Provide the [X, Y] coordinate of the cell's center where the given text is located.  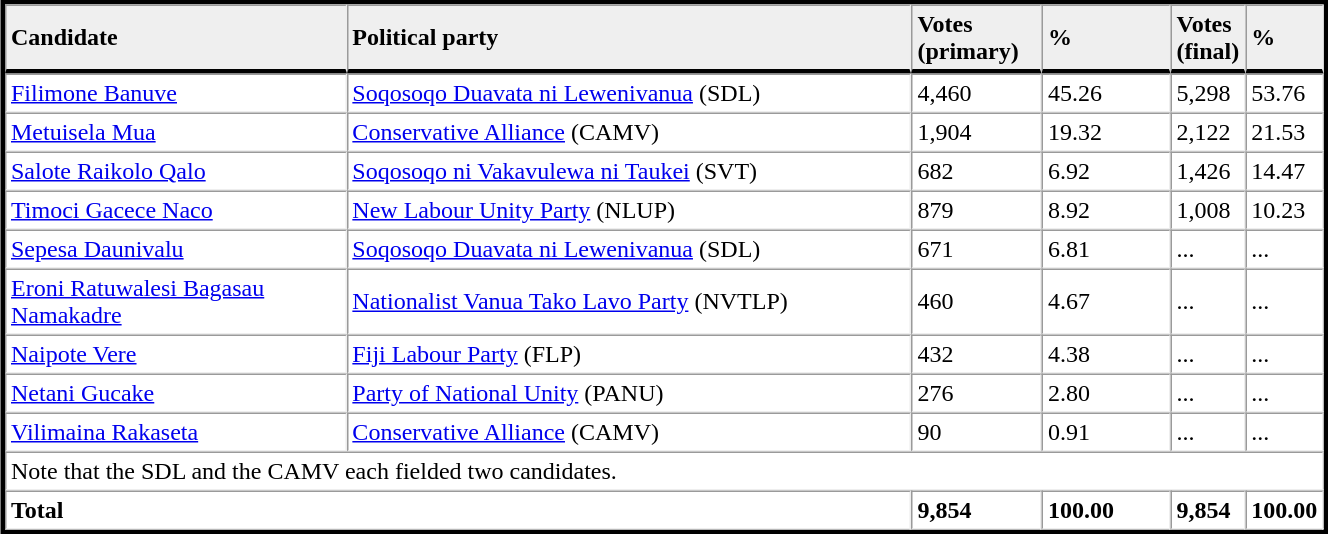
Salote Raikolo Qalo [176, 172]
682 [976, 172]
1,426 [1208, 172]
276 [976, 394]
460 [976, 301]
4.38 [1106, 354]
671 [976, 250]
2,122 [1208, 132]
53.76 [1284, 94]
Netani Gucake [176, 394]
Party of National Unity (PANU) [628, 394]
Nationalist Vanua Tako Lavo Party (NVTLP) [628, 301]
Eroni Ratuwalesi Bagasau Namakadre [176, 301]
1,008 [1208, 210]
Votes(final) [1208, 38]
2.80 [1106, 394]
Candidate [176, 38]
Votes(primary) [976, 38]
Naipote Vere [176, 354]
8.92 [1106, 210]
5,298 [1208, 94]
6.81 [1106, 250]
1,904 [976, 132]
21.53 [1284, 132]
4,460 [976, 94]
14.47 [1284, 172]
Political party [628, 38]
19.32 [1106, 132]
4.67 [1106, 301]
Soqosoqo ni Vakavulewa ni Taukei (SVT) [628, 172]
6.92 [1106, 172]
Fiji Labour Party (FLP) [628, 354]
Metuisela Mua [176, 132]
90 [976, 432]
879 [976, 210]
Sepesa Daunivalu [176, 250]
Note that the SDL and the CAMV each fielded two candidates. [664, 472]
0.91 [1106, 432]
New Labour Unity Party (NLUP) [628, 210]
432 [976, 354]
Filimone Banuve [176, 94]
45.26 [1106, 94]
Vilimaina Rakaseta [176, 432]
Timoci Gacece Naco [176, 210]
10.23 [1284, 210]
Total [458, 510]
